Return the [x, y] coordinate for the center point of the cell that contains the specified text.  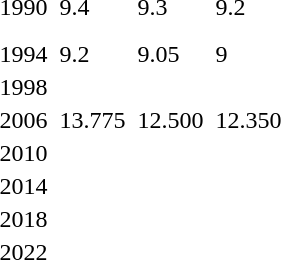
9.2 [92, 54]
12.500 [170, 120]
9.05 [170, 54]
13.775 [92, 120]
